Pinpoint the cell where the given text exists, returning its (X, Y) midpoint coordinate. 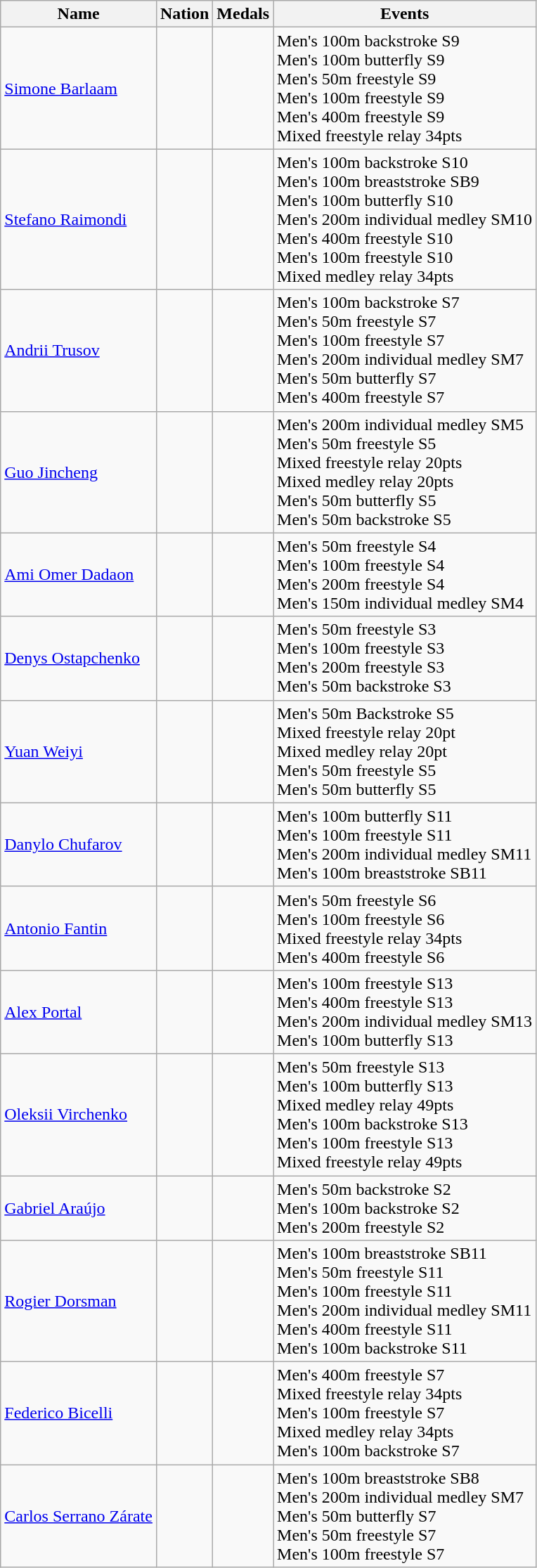
Nation (184, 14)
Yuan Weiyi (79, 751)
Men's 50m freestyle S13Men's 100m butterfly S13Mixed medley relay 49ptsMen's 100m backstroke S13Men's 100m freestyle S13Mixed freestyle relay 49pts (405, 1115)
Events (405, 14)
Rogier Dorsman (79, 1302)
Alex Portal (79, 1012)
Men's 50m freestyle S3Men's 100m freestyle S3Men's 200m freestyle S3 Men's 50m backstroke S3 (405, 658)
Men's 100m backstroke S7Men's 50m freestyle S7Men's 100m freestyle S7Men's 200m individual medley SM7Men's 50m butterfly S7Men's 400m freestyle S7 (405, 350)
Carlos Serrano Zárate (79, 1516)
Danylo Chufarov (79, 845)
Simone Barlaam (79, 89)
Men's 100m backstroke S9Men's 100m butterfly S9Men's 50m freestyle S9Men's 100m freestyle S9 Men's 400m freestyle S9Mixed freestyle relay 34pts (405, 89)
Men's 50m freestyle S4Men's 100m freestyle S4Men's 200m freestyle S4Men's 150m individual medley SM4 (405, 575)
Men's 100m breaststroke SB8Men's 200m individual medley SM7Men's 50m butterfly S7Men's 50m freestyle S7Men's 100m freestyle S7 (405, 1516)
Stefano Raimondi (79, 219)
Federico Bicelli (79, 1413)
Antonio Fantin (79, 928)
Andrii Trusov (79, 350)
Ami Omer Dadaon (79, 575)
Name (79, 14)
Gabriel Araújo (79, 1207)
Men's 100m freestyle S13Men's 400m freestyle S13Men's 200m individual medley SM13Men's 100m butterfly S13 (405, 1012)
Men's 50m freestyle S6Men's 100m freestyle S6Mixed freestyle relay 34ptsMen's 400m freestyle S6 (405, 928)
Men's 400m freestyle S7Mixed freestyle relay 34ptsMen's 100m freestyle S7Mixed medley relay 34ptsMen's 100m backstroke S7 (405, 1413)
Men's 100m butterfly S11Men's 100m freestyle S11Men's 200m individual medley SM11Men's 100m breaststroke SB11 (405, 845)
Medals (243, 14)
Men's 50m Backstroke S5Mixed freestyle relay 20ptMixed medley relay 20ptMen's 50m freestyle S5Men's 50m butterfly S5 (405, 751)
Guo Jincheng (79, 472)
Men's 50m backstroke S2Men's 100m backstroke S2Men's 200m freestyle S2 (405, 1207)
Oleksii Virchenko (79, 1115)
Denys Ostapchenko (79, 658)
